Locate the cell with the specified text and output its [x, y] center coordinate. 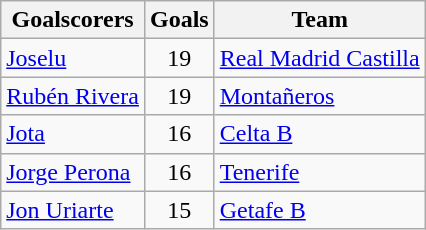
Goals [179, 20]
Real Madrid Castilla [320, 58]
Jon Uriarte [73, 210]
Celta B [320, 134]
15 [179, 210]
Tenerife [320, 172]
Goalscorers [73, 20]
Getafe B [320, 210]
Jorge Perona [73, 172]
Team [320, 20]
Montañeros [320, 96]
Jota [73, 134]
Joselu [73, 58]
Rubén Rivera [73, 96]
